Scan for the cell matching the given text and deliver its (x, y) coordinate at center. 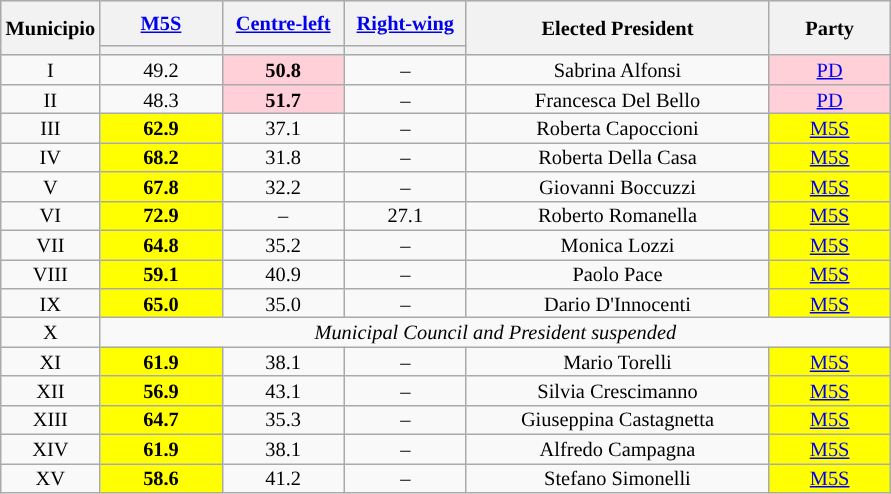
Right-wing (405, 22)
Roberto Romanella (617, 216)
50.8 (283, 70)
64.8 (161, 244)
III (50, 128)
Francesca Del Bello (617, 98)
V (50, 186)
Dario D'Innocenti (617, 302)
49.2 (161, 70)
II (50, 98)
41.2 (283, 478)
59.1 (161, 274)
Roberta Della Casa (617, 156)
72.9 (161, 216)
Municipio (50, 28)
64.7 (161, 420)
Party (830, 28)
Alfredo Campagna (617, 448)
Silvia Crescimanno (617, 390)
68.2 (161, 156)
43.1 (283, 390)
67.8 (161, 186)
Stefano Simonelli (617, 478)
35.3 (283, 420)
XIV (50, 448)
Municipal Council and President suspended (496, 332)
Giuseppina Castagnetta (617, 420)
51.7 (283, 98)
Centre-left (283, 22)
37.1 (283, 128)
XV (50, 478)
Paolo Pace (617, 274)
I (50, 70)
35.2 (283, 244)
40.9 (283, 274)
Giovanni Boccuzzi (617, 186)
IV (50, 156)
Mario Torelli (617, 362)
X (50, 332)
XII (50, 390)
VII (50, 244)
IX (50, 302)
65.0 (161, 302)
VI (50, 216)
62.9 (161, 128)
Monica Lozzi (617, 244)
Sabrina Alfonsi (617, 70)
32.2 (283, 186)
27.1 (405, 216)
35.0 (283, 302)
Elected President (617, 28)
XI (50, 362)
58.6 (161, 478)
XIII (50, 420)
31.8 (283, 156)
Roberta Capoccioni (617, 128)
56.9 (161, 390)
48.3 (161, 98)
VIII (50, 274)
